For the text-containing cell, return its midpoint in [X, Y] coordinate format. 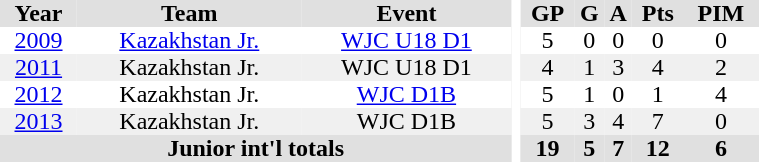
Junior int'l totals [256, 148]
A [618, 14]
2009 [38, 40]
Pts [658, 14]
2012 [38, 94]
PIM [720, 14]
19 [548, 148]
G [589, 14]
Year [38, 14]
2013 [38, 122]
2011 [38, 68]
GP [548, 14]
Team [190, 14]
6 [720, 148]
2 [720, 68]
12 [658, 148]
Event [407, 14]
